Detect which cell encompasses the target text, then output its (x, y) center coordinate. 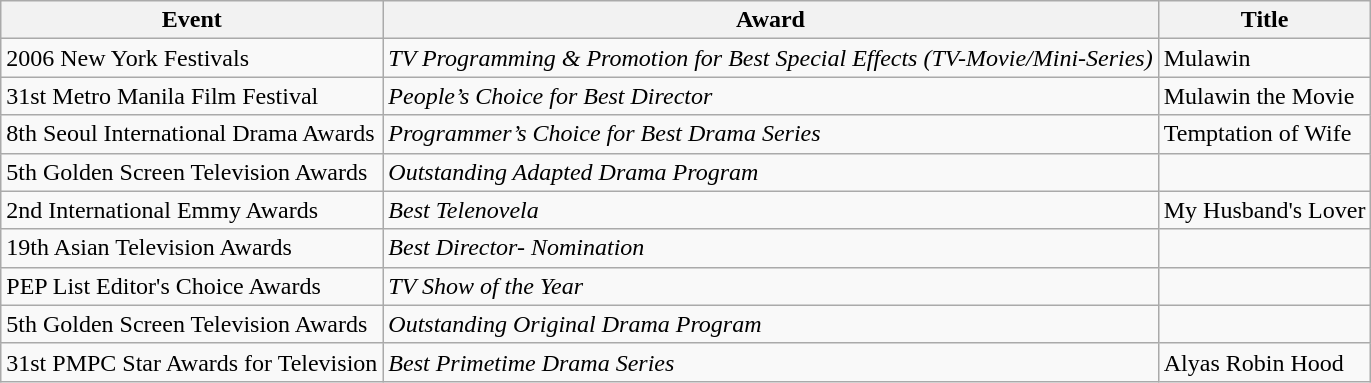
31st PMPC Star Awards for Television (192, 362)
TV Programming & Promotion for Best Special Effects (TV-Movie/Mini-Series) (770, 58)
Alyas Robin Hood (1264, 362)
Outstanding Original Drama Program (770, 324)
Best Director- Nomination (770, 248)
Best Telenovela (770, 210)
8th Seoul International Drama Awards (192, 134)
Outstanding Adapted Drama Program (770, 172)
Temptation of Wife (1264, 134)
2006 New York Festivals (192, 58)
Mulawin the Movie (1264, 96)
People’s Choice for Best Director (770, 96)
Title (1264, 20)
PEP List Editor's Choice Awards (192, 286)
Programmer’s Choice for Best Drama Series (770, 134)
19th Asian Television Awards (192, 248)
Award (770, 20)
My Husband's Lover (1264, 210)
31st Metro Manila Film Festival (192, 96)
2nd International Emmy Awards (192, 210)
Mulawin (1264, 58)
Event (192, 20)
TV Show of the Year (770, 286)
Best Primetime Drama Series (770, 362)
